From the cell containing the given text, extract its center point as [X, Y] coordinate. 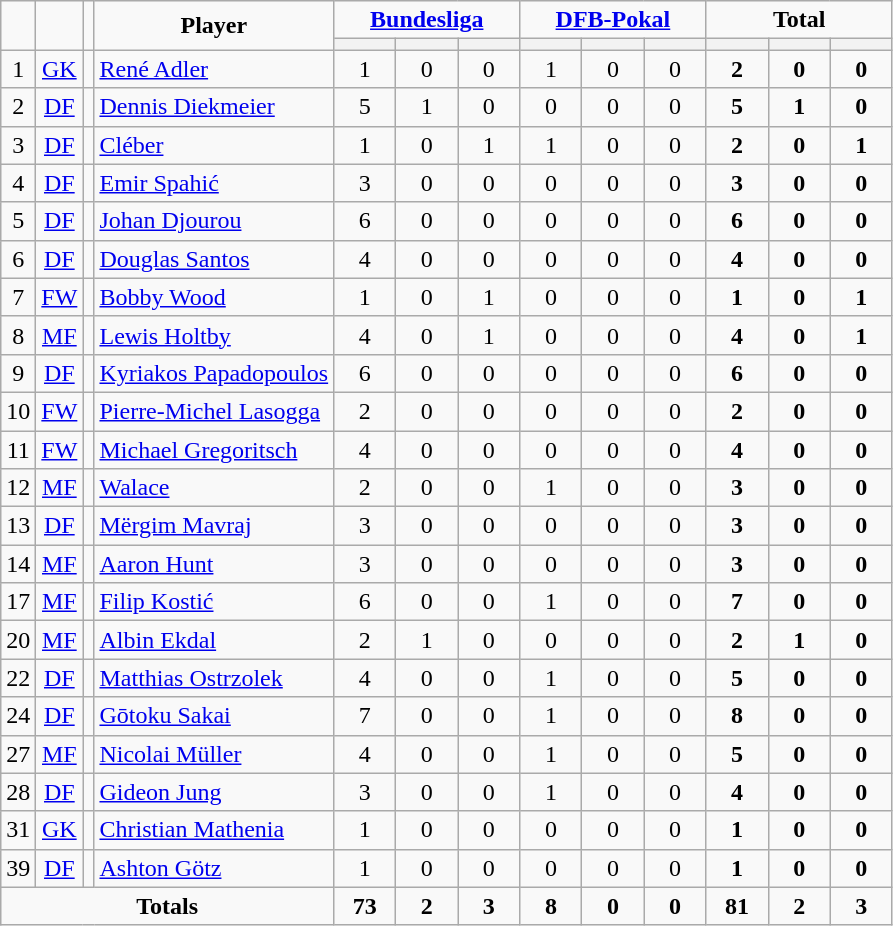
Cléber [214, 145]
Aaron Hunt [214, 564]
Player [214, 26]
9 [18, 373]
Total [799, 20]
13 [18, 526]
Douglas Santos [214, 259]
81 [737, 906]
Gideon Jung [214, 792]
DFB-Pokal [613, 20]
Bundesliga [427, 20]
Bobby Wood [214, 297]
24 [18, 716]
Kyriakos Papadopoulos [214, 373]
12 [18, 488]
Emir Spahić [214, 183]
22 [18, 678]
28 [18, 792]
27 [18, 754]
Ashton Götz [214, 868]
39 [18, 868]
Mërgim Mavraj [214, 526]
Michael Gregoritsch [214, 449]
Filip Kostić [214, 602]
17 [18, 602]
20 [18, 640]
Dennis Diekmeier [214, 107]
14 [18, 564]
Johan Djourou [214, 221]
Lewis Holtby [214, 335]
Gōtoku Sakai [214, 716]
Christian Mathenia [214, 830]
Matthias Ostrzolek [214, 678]
73 [365, 906]
Nicolai Müller [214, 754]
11 [18, 449]
Albin Ekdal [214, 640]
Totals [168, 906]
31 [18, 830]
Walace [214, 488]
René Adler [214, 69]
10 [18, 411]
Pierre-Michel Lasogga [214, 411]
